Locate the cell with the specified text and output its [x, y] center coordinate. 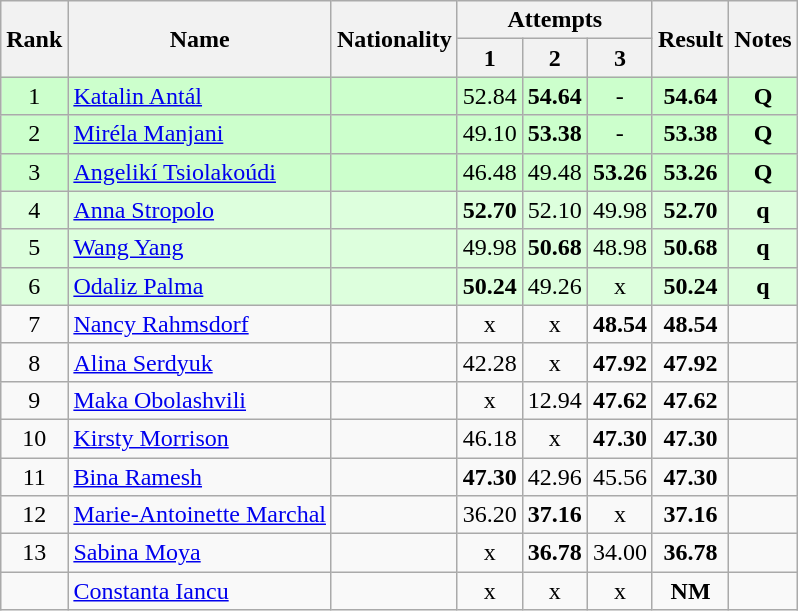
Name [200, 39]
34.00 [620, 553]
Katalin Antál [200, 96]
Maka Obolashvili [200, 400]
Bina Ramesh [200, 477]
Sabina Moya [200, 553]
12 [34, 515]
11 [34, 477]
Miréla Manjani [200, 134]
7 [34, 324]
Marie-Antoinette Marchal [200, 515]
4 [34, 210]
36.20 [490, 515]
42.96 [554, 477]
9 [34, 400]
Result [690, 39]
49.10 [490, 134]
Nancy Rahmsdorf [200, 324]
46.48 [490, 172]
Rank [34, 39]
12.94 [554, 400]
49.26 [554, 286]
Attempts [554, 20]
6 [34, 286]
10 [34, 438]
Anna Stropolo [200, 210]
Kirsty Morrison [200, 438]
49.48 [554, 172]
5 [34, 248]
8 [34, 362]
NM [690, 591]
48.98 [620, 248]
Angelikí Tsiolakoúdi [200, 172]
13 [34, 553]
Nationality [394, 39]
Notes [763, 39]
52.84 [490, 96]
52.10 [554, 210]
46.18 [490, 438]
Odaliz Palma [200, 286]
Alina Serdyuk [200, 362]
45.56 [620, 477]
Constanta Iancu [200, 591]
42.28 [490, 362]
Wang Yang [200, 248]
